Output the [X, Y] coordinate of the center of the cell containing the given text.  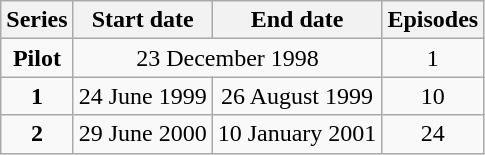
10 [433, 96]
Start date [142, 20]
24 June 1999 [142, 96]
23 December 1998 [228, 58]
Series [37, 20]
Episodes [433, 20]
2 [37, 134]
Pilot [37, 58]
24 [433, 134]
10 January 2001 [297, 134]
End date [297, 20]
26 August 1999 [297, 96]
29 June 2000 [142, 134]
